Pinpoint the cell where the given text exists, returning its (X, Y) midpoint coordinate. 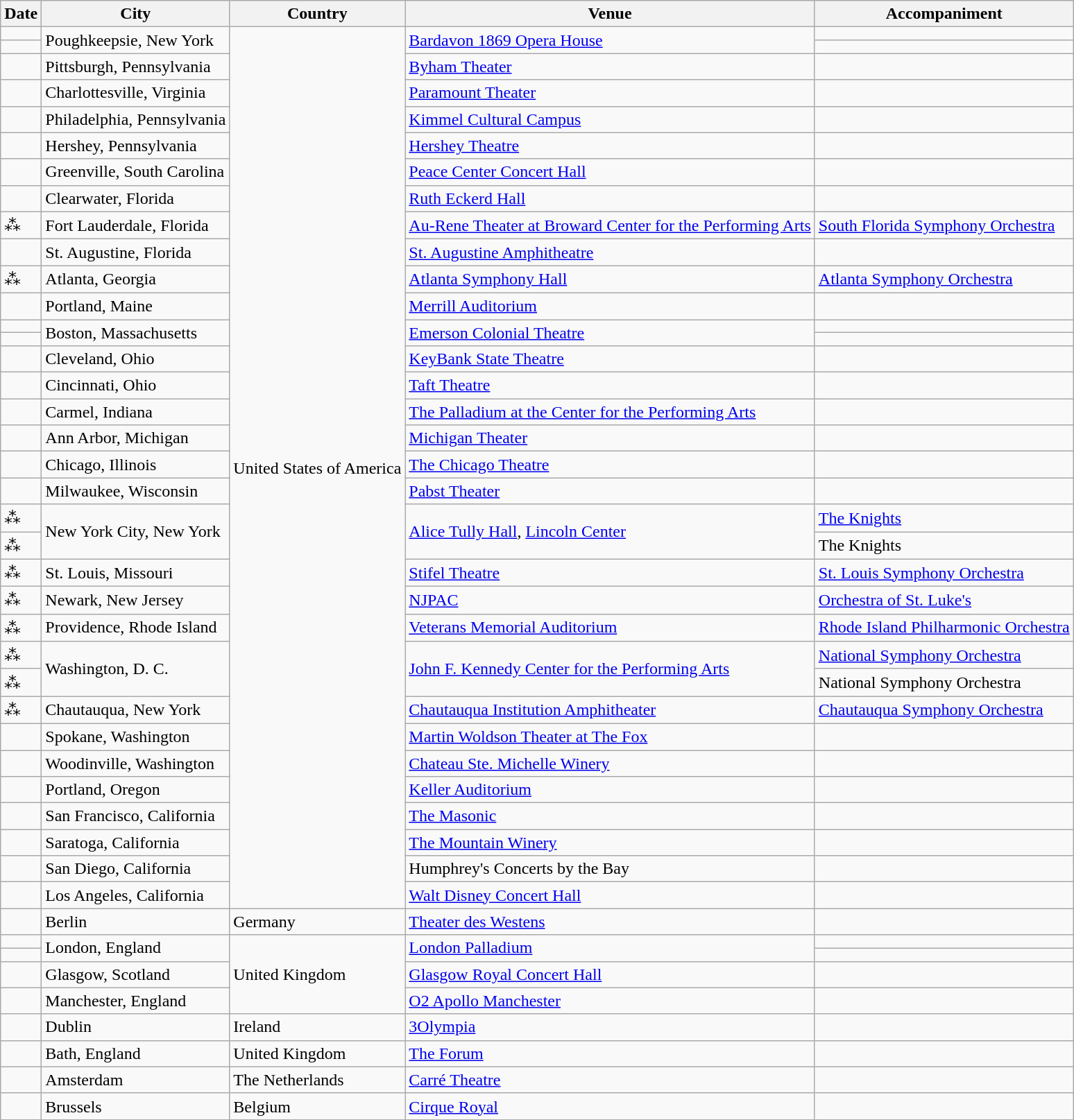
Cincinnati, Ohio (136, 386)
Milwaukee, Wisconsin (136, 491)
Byham Theater (610, 67)
The Netherlands (318, 1080)
New York City, New York (136, 531)
Cirque Royal (610, 1106)
Chateau Ste. Michelle Winery (610, 764)
Chautauqua, New York (136, 710)
The Mountain Winery (610, 843)
Ann Arbor, Michigan (136, 438)
St. Augustine Amphitheatre (610, 252)
Amsterdam (136, 1080)
Woodinville, Washington (136, 764)
Hershey Theatre (610, 146)
3Olympia (610, 1027)
Germany (318, 922)
The Chicago Theatre (610, 465)
London Palladium (610, 948)
St. Louis, Missouri (136, 573)
O2 Apollo Manchester (610, 1001)
Chautauqua Symphony Orchestra (944, 710)
Bath, England (136, 1053)
Spokane, Washington (136, 736)
Martin Woldson Theater at The Fox (610, 736)
KeyBank State Theatre (610, 359)
Kimmel Cultural Campus (610, 119)
Fort Lauderdale, Florida (136, 225)
Charlottesville, Virginia (136, 93)
Glasgow, Scotland (136, 974)
Atlanta, Georgia (136, 279)
Los Angeles, California (136, 895)
Alice Tully Hall, Lincoln Center (610, 531)
Rhode Island Philharmonic Orchestra (944, 628)
South Florida Symphony Orchestra (944, 225)
Portland, Oregon (136, 790)
The Masonic (610, 816)
Veterans Memorial Auditorium (610, 628)
Atlanta Symphony Hall (610, 279)
Glasgow Royal Concert Hall (610, 974)
Boston, Massachusetts (136, 332)
Theater des Westens (610, 922)
Stifel Theatre (610, 573)
Pabst Theater (610, 491)
London, England (136, 948)
San Diego, California (136, 869)
Ireland (318, 1027)
Philadelphia, Pennsylvania (136, 119)
Hershey, Pennsylvania (136, 146)
Michigan Theater (610, 438)
Carré Theatre (610, 1080)
Accompaniment (944, 14)
Atlanta Symphony Orchestra (944, 279)
San Francisco, California (136, 816)
Ruth Eckerd Hall (610, 198)
Cleveland, Ohio (136, 359)
Bardavon 1869 Opera House (610, 40)
The Palladium at the Center for the Performing Arts (610, 412)
Walt Disney Concert Hall (610, 895)
Chicago, Illinois (136, 465)
NJPAC (610, 601)
Emerson Colonial Theatre (610, 332)
The Forum (610, 1053)
Pittsburgh, Pennsylvania (136, 67)
Poughkeepsie, New York (136, 40)
Clearwater, Florida (136, 198)
Belgium (318, 1106)
Providence, Rhode Island (136, 628)
Portland, Maine (136, 306)
Taft Theatre (610, 386)
Brussels (136, 1106)
Manchester, England (136, 1001)
Saratoga, California (136, 843)
St. Augustine, Florida (136, 252)
Washington, D. C. (136, 669)
Dublin (136, 1027)
Newark, New Jersey (136, 601)
Paramount Theater (610, 93)
John F. Kennedy Center for the Performing Arts (610, 669)
Date (21, 14)
Au-Rene Theater at Broward Center for the Performing Arts (610, 225)
Greenville, South Carolina (136, 172)
City (136, 14)
Keller Auditorium (610, 790)
St. Louis Symphony Orchestra (944, 573)
Humphrey's Concerts by the Bay (610, 869)
Venue (610, 14)
Chautauqua Institution Amphitheater (610, 710)
Berlin (136, 922)
United States of America (318, 467)
Carmel, Indiana (136, 412)
Peace Center Concert Hall (610, 172)
Country (318, 14)
Merrill Auditorium (610, 306)
Orchestra of St. Luke's (944, 601)
